Detect which cell encompasses the target text, then output its [x, y] center coordinate. 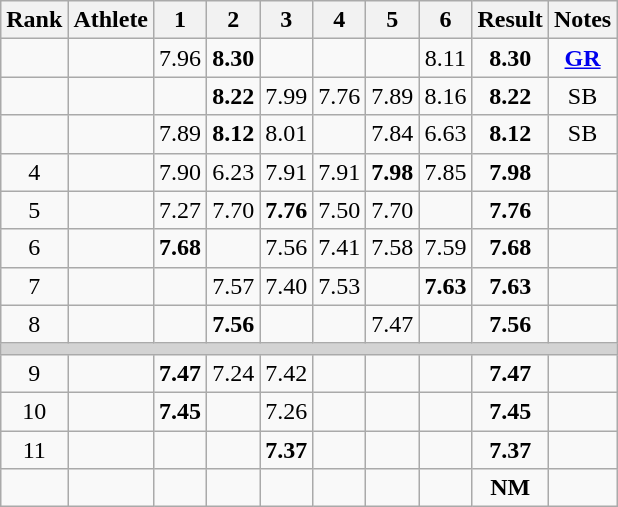
3 [286, 20]
8 [34, 324]
8.01 [286, 134]
2 [234, 20]
7.96 [180, 58]
8.16 [446, 96]
11 [34, 449]
10 [34, 411]
7.99 [286, 96]
7.40 [286, 286]
9 [34, 373]
7.26 [286, 411]
7.27 [180, 210]
7.42 [286, 373]
7.53 [340, 286]
Notes [582, 20]
7.50 [340, 210]
7.58 [392, 248]
7 [34, 286]
7.84 [392, 134]
7.24 [234, 373]
1 [180, 20]
Result [510, 20]
7.90 [180, 172]
7.59 [446, 248]
6.23 [234, 172]
NM [510, 488]
8.11 [446, 58]
Rank [34, 20]
Athlete [111, 20]
7.57 [234, 286]
7.85 [446, 172]
7.41 [340, 248]
6.63 [446, 134]
GR [582, 58]
